Determine the (x, y) coordinate at the center of the cell enclosing the given text.  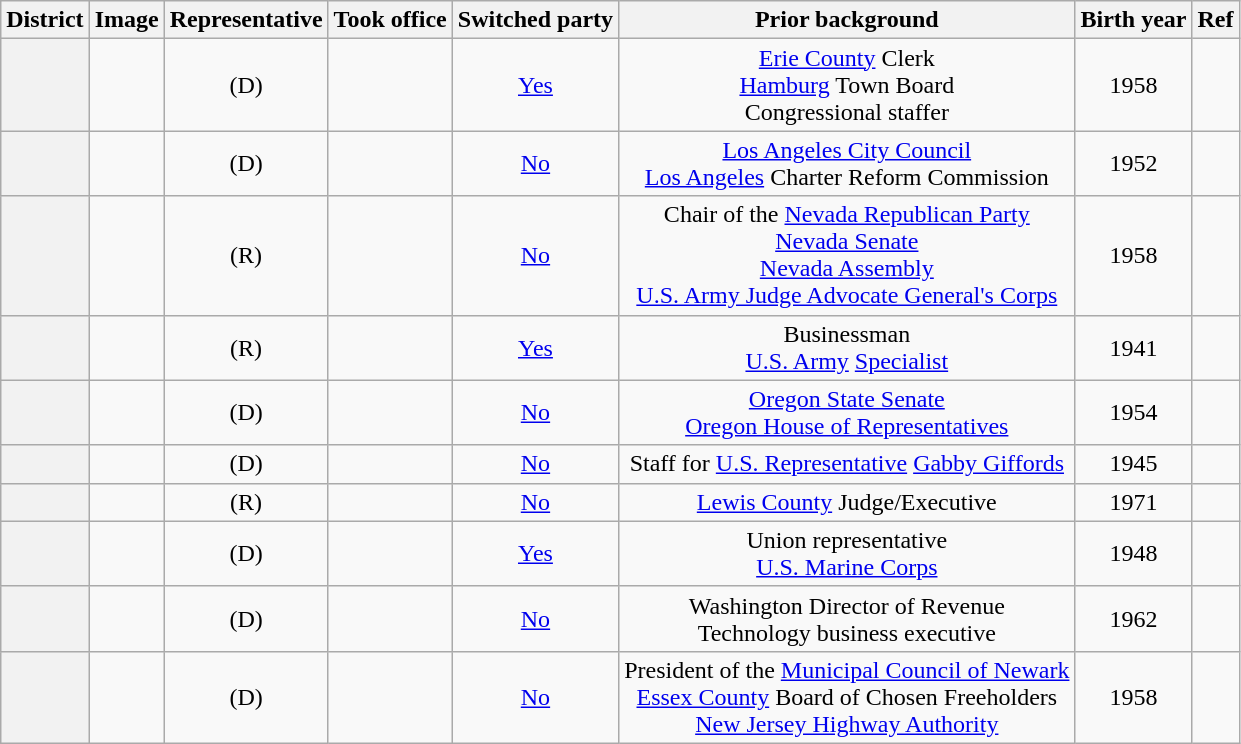
Lewis County Judge/Executive (847, 502)
Chair of the Nevada Republican PartyNevada SenateNevada AssemblyU.S. Army Judge Advocate General's Corps (847, 256)
1971 (1134, 502)
Took office (390, 20)
Oregon State SenateOregon House of Representatives (847, 412)
President of the Municipal Council of NewarkEssex County Board of Chosen FreeholdersNew Jersey Highway Authority (847, 697)
Representative (246, 20)
Prior background (847, 20)
1952 (1134, 164)
1941 (1134, 348)
Switched party (535, 20)
1948 (1134, 554)
Birth year (1134, 20)
1962 (1134, 618)
Washington Director of RevenueTechnology business executive (847, 618)
1945 (1134, 464)
District (45, 20)
Ref (1216, 20)
Los Angeles City CouncilLos Angeles Charter Reform Commission (847, 164)
Union representativeU.S. Marine Corps (847, 554)
BusinessmanU.S. Army Specialist (847, 348)
Image (126, 20)
1954 (1134, 412)
Erie County ClerkHamburg Town BoardCongressional staffer (847, 85)
Staff for U.S. Representative Gabby Giffords (847, 464)
